Return [X, Y] of the center of cell containing provided text 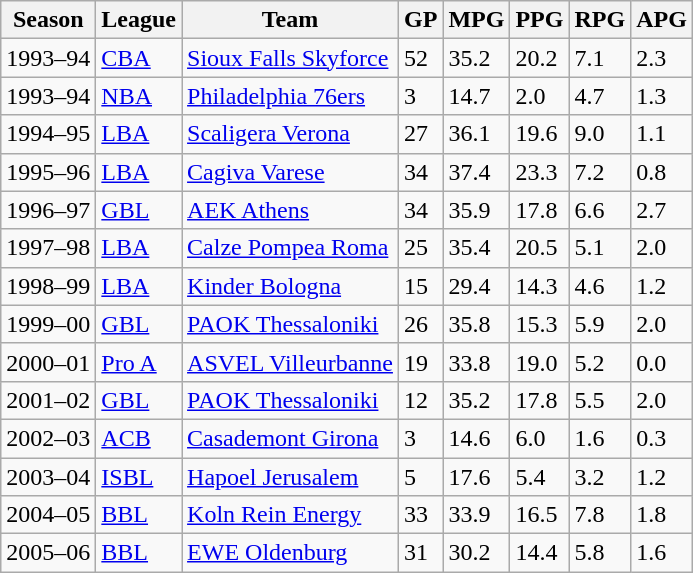
1994–95 [48, 134]
Calze Pompea Roma [290, 248]
1998–99 [48, 286]
EWE Oldenburg [290, 553]
35.9 [476, 210]
Team [290, 20]
5.8 [600, 553]
CBA [139, 58]
12 [420, 400]
4.6 [600, 286]
GP [420, 20]
29.4 [476, 286]
5.2 [600, 362]
7.1 [600, 58]
APG [662, 20]
5.5 [600, 400]
5 [420, 477]
19.6 [540, 134]
1999–00 [48, 324]
NBA [139, 96]
ACB [139, 438]
37.4 [476, 172]
35.4 [476, 248]
26 [420, 324]
1.3 [662, 96]
7.8 [600, 515]
0.3 [662, 438]
1996–97 [48, 210]
36.1 [476, 134]
25 [420, 248]
1995–96 [48, 172]
14.3 [540, 286]
33.9 [476, 515]
6.6 [600, 210]
4.7 [600, 96]
5.9 [600, 324]
PPG [540, 20]
2.7 [662, 210]
23.3 [540, 172]
33 [420, 515]
Hapoel Jerusalem [290, 477]
League [139, 20]
0.8 [662, 172]
52 [420, 58]
5.1 [600, 248]
2.3 [662, 58]
RPG [600, 20]
Philadelphia 76ers [290, 96]
Pro A [139, 362]
14.6 [476, 438]
2002–03 [48, 438]
6.0 [540, 438]
33.8 [476, 362]
1.8 [662, 515]
AEK Athens [290, 210]
19 [420, 362]
MPG [476, 20]
15 [420, 286]
19.0 [540, 362]
5.4 [540, 477]
1997–98 [48, 248]
Casademont Girona [290, 438]
2005–06 [48, 553]
15.3 [540, 324]
2000–01 [48, 362]
Scaligera Verona [290, 134]
Sioux Falls Skyforce [290, 58]
1.1 [662, 134]
2001–02 [48, 400]
20.5 [540, 248]
14.4 [540, 553]
Season [48, 20]
2003–04 [48, 477]
9.0 [600, 134]
Kinder Bologna [290, 286]
20.2 [540, 58]
Koln Rein Energy [290, 515]
2004–05 [48, 515]
ISBL [139, 477]
16.5 [540, 515]
Cagiva Varese [290, 172]
31 [420, 553]
14.7 [476, 96]
3.2 [600, 477]
ASVEL Villeurbanne [290, 362]
7.2 [600, 172]
30.2 [476, 553]
0.0 [662, 362]
35.8 [476, 324]
17.6 [476, 477]
27 [420, 134]
